Find where the given text appears and provide that cell's center as (x, y) coordinate. 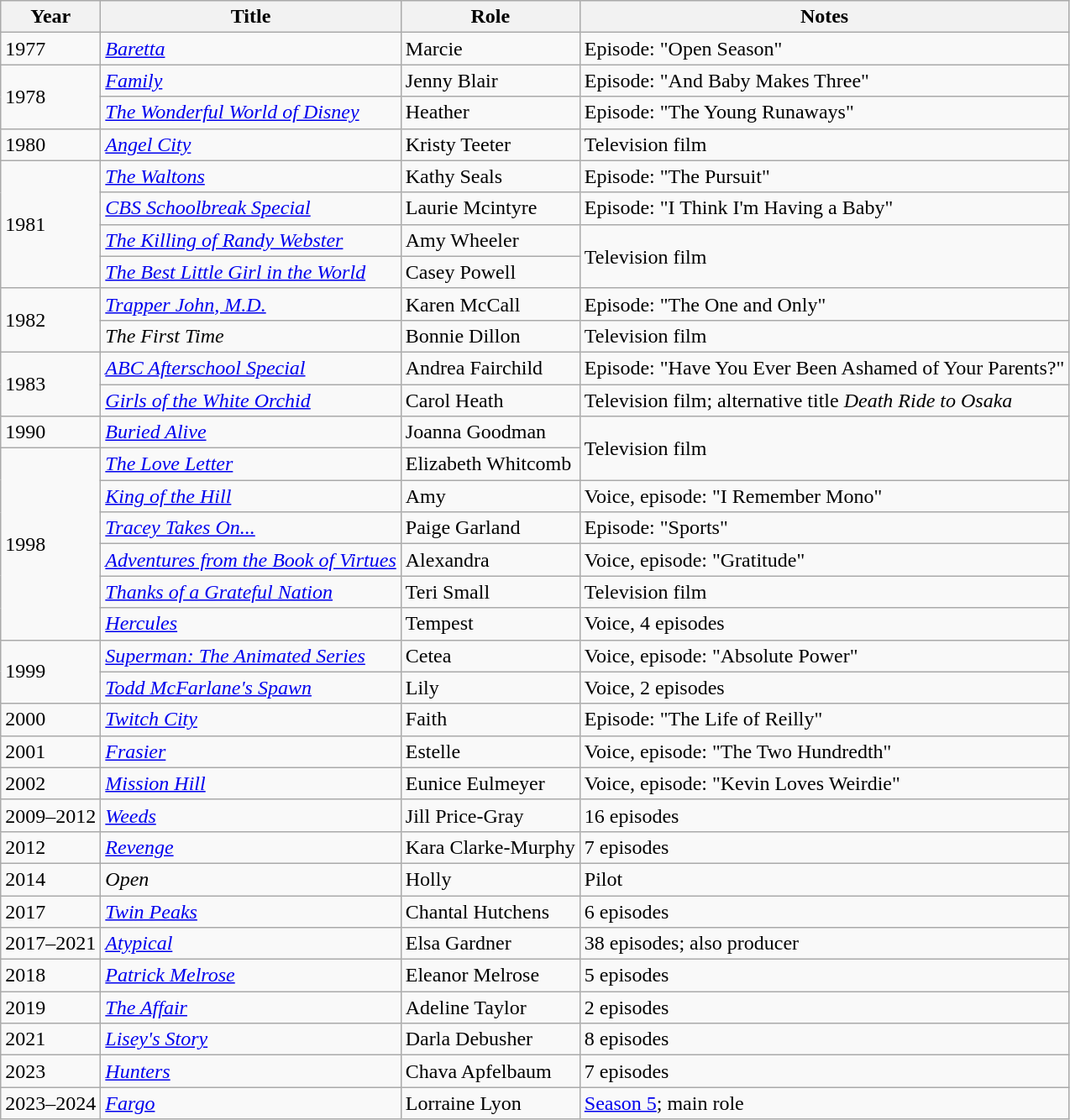
Episode: "The Life of Reilly" (825, 720)
38 episodes; also producer (825, 944)
Role (490, 17)
Voice, episode: "Kevin Loves Weirdie" (825, 783)
1977 (50, 49)
Fargo (250, 1103)
Voice, episode: "The Two Hundredth" (825, 751)
Lisey's Story (250, 1039)
5 episodes (825, 976)
Episode: "The Pursuit" (825, 176)
Girls of the White Orchid (250, 400)
Atypical (250, 944)
Adeline Taylor (490, 1007)
2012 (50, 847)
Frasier (250, 751)
1998 (50, 544)
The Best Little Girl in the World (250, 272)
The Killing of Randy Webster (250, 240)
2000 (50, 720)
Kathy Seals (490, 176)
Elsa Gardner (490, 944)
Mission Hill (250, 783)
Patrick Melrose (250, 976)
Faith (490, 720)
Elizabeth Whitcomb (490, 464)
The First Time (250, 336)
2009–2012 (50, 815)
Episode: "Sports" (825, 528)
2 episodes (825, 1007)
2023–2024 (50, 1103)
Lily (490, 688)
Voice, episode: "Gratitude" (825, 560)
1999 (50, 672)
Revenge (250, 847)
Cetea (490, 656)
2023 (50, 1071)
Baretta (250, 49)
16 episodes (825, 815)
Alexandra (490, 560)
2014 (50, 879)
Television film; alternative title Death Ride to Osaka (825, 400)
1983 (50, 384)
Voice, 4 episodes (825, 624)
Lorraine Lyon (490, 1103)
Episode: "The Young Runaways" (825, 113)
Notes (825, 17)
8 episodes (825, 1039)
Episode: "Have You Ever Been Ashamed of Your Parents?" (825, 368)
1982 (50, 320)
Hercules (250, 624)
Jenny Blair (490, 81)
Eleanor Melrose (490, 976)
Season 5; main role (825, 1103)
Voice, episode: "I Remember Mono" (825, 496)
Casey Powell (490, 272)
The Waltons (250, 176)
Twin Peaks (250, 911)
Family (250, 81)
Superman: The Animated Series (250, 656)
Chantal Hutchens (490, 911)
The Wonderful World of Disney (250, 113)
Buried Alive (250, 432)
ABC Afterschool Special (250, 368)
Thanks of a Grateful Nation (250, 592)
Voice, episode: "Absolute Power" (825, 656)
Tempest (490, 624)
Andrea Fairchild (490, 368)
Hunters (250, 1071)
King of the Hill (250, 496)
Episode: "Open Season" (825, 49)
Trapper John, M.D. (250, 304)
1980 (50, 144)
Pilot (825, 879)
1981 (50, 224)
2001 (50, 751)
Chava Apfelbaum (490, 1071)
Episode: "And Baby Makes Three" (825, 81)
Title (250, 17)
Carol Heath (490, 400)
Joanna Goodman (490, 432)
Adventures from the Book of Virtues (250, 560)
Amy (490, 496)
Kara Clarke-Murphy (490, 847)
1990 (50, 432)
2018 (50, 976)
2017 (50, 911)
6 episodes (825, 911)
Laurie Mcintyre (490, 208)
Jill Price-Gray (490, 815)
The Love Letter (250, 464)
Todd McFarlane's Spawn (250, 688)
Weeds (250, 815)
Estelle (490, 751)
Angel City (250, 144)
Kristy Teeter (490, 144)
The Affair (250, 1007)
Heather (490, 113)
1978 (50, 97)
Voice, 2 episodes (825, 688)
Paige Garland (490, 528)
2019 (50, 1007)
Episode: "I Think I'm Having a Baby" (825, 208)
2017–2021 (50, 944)
Open (250, 879)
2002 (50, 783)
Bonnie Dillon (490, 336)
Episode: "The One and Only" (825, 304)
Twitch City (250, 720)
2021 (50, 1039)
Holly (490, 879)
Year (50, 17)
Tracey Takes On... (250, 528)
Teri Small (490, 592)
Marcie (490, 49)
Karen McCall (490, 304)
Darla Debusher (490, 1039)
CBS Schoolbreak Special (250, 208)
Amy Wheeler (490, 240)
Eunice Eulmeyer (490, 783)
